Capture the cell that displays the provided text and extract its [X, Y] central coordinate. 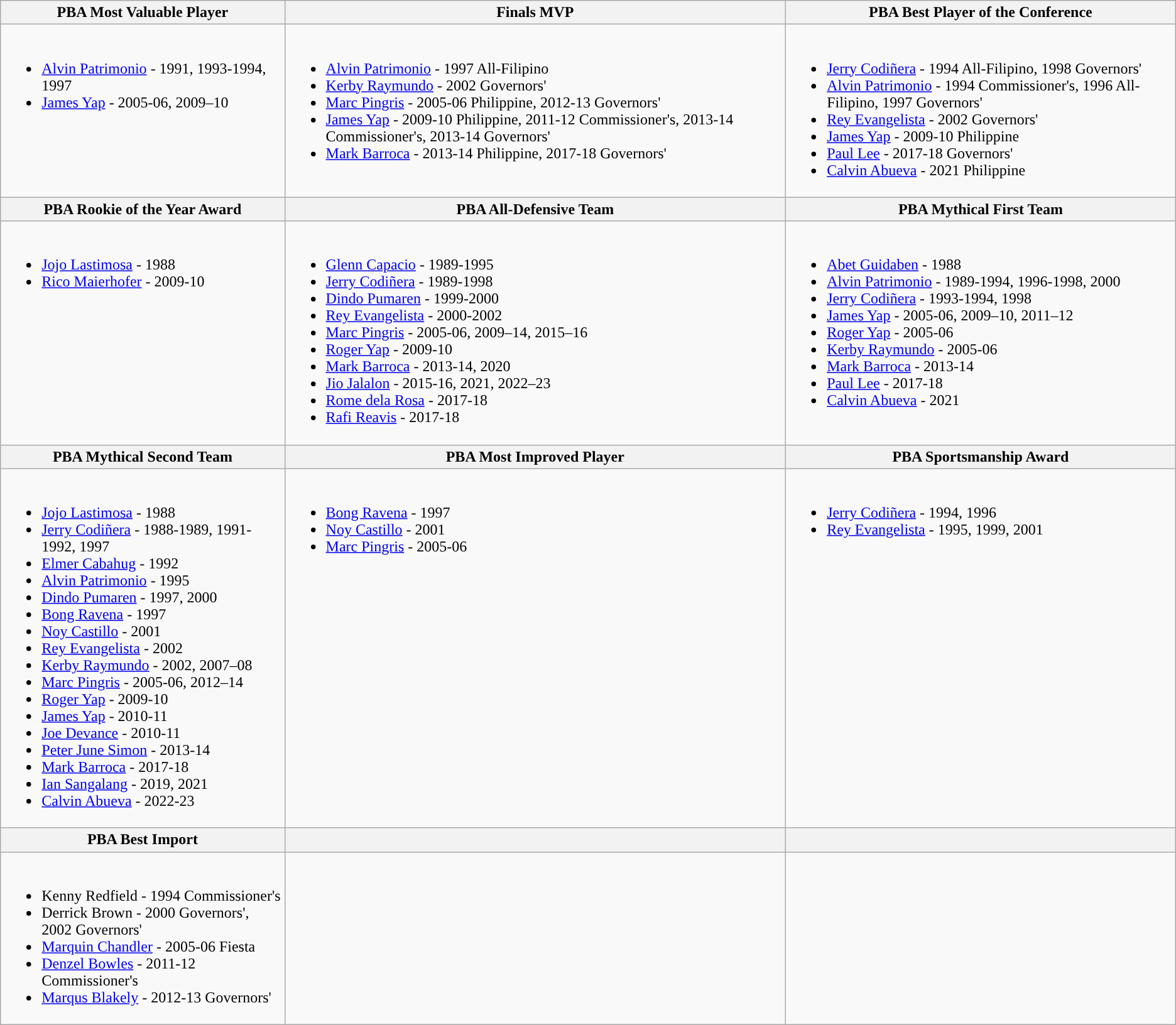
Jojo Lastimosa - 1988Rico Maierhofer - 2009-10 [143, 333]
Bong Ravena - 1997Noy Castillo - 2001Marc Pingris - 2005-06 [535, 648]
PBA Sportsmanship Award [981, 457]
PBA Best Import [143, 840]
PBA Most Improved Player [535, 457]
PBA All-Defensive Team [535, 209]
Finals MVP [535, 13]
PBA Rookie of the Year Award [143, 209]
PBA Mythical First Team [981, 209]
PBA Most Valuable Player [143, 13]
Jerry Codiñera - 1994, 1996Rey Evangelista - 1995, 1999, 2001 [981, 648]
PBA Best Player of the Conference [981, 13]
Alvin Patrimonio - 1991, 1993-1994, 1997James Yap - 2005-06, 2009–10 [143, 111]
PBA Mythical Second Team [143, 457]
